For the text-containing cell, return its midpoint in [x, y] coordinate format. 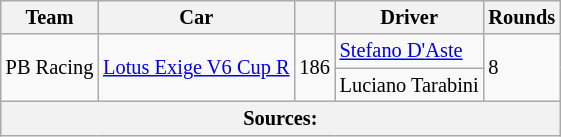
Stefano D'Aste [410, 51]
8 [522, 68]
186 [314, 68]
PB Racing [50, 68]
Car [196, 17]
Lotus Exige V6 Cup R [196, 68]
Driver [410, 17]
Luciano Tarabini [410, 85]
Rounds [522, 17]
Sources: [280, 118]
Team [50, 17]
